Find where the given text appears and provide that cell's center as [X, Y] coordinate. 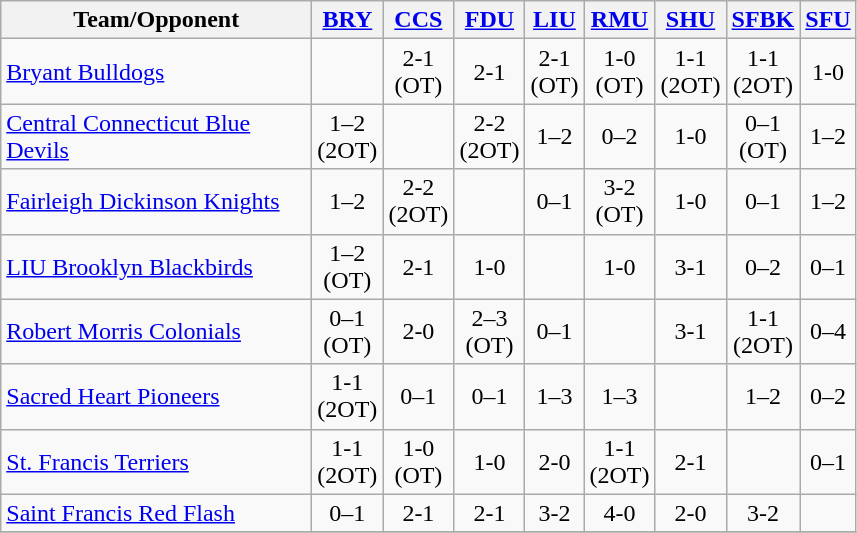
2–3 (OT) [490, 332]
LIU Brooklyn Blackbirds [156, 266]
1–2 (OT) [348, 266]
BRY [348, 20]
SHU [690, 20]
Central Connecticut Blue Devils [156, 136]
Robert Morris Colonials [156, 332]
LIU [554, 20]
1–2 (2OT) [348, 136]
St. Francis Terriers [156, 462]
RMU [620, 20]
Team/Opponent [156, 20]
Fairleigh Dickinson Knights [156, 202]
Bryant Bulldogs [156, 72]
Saint Francis Red Flash [156, 513]
4-0 [620, 513]
Sacred Heart Pioneers [156, 396]
SFBK [763, 20]
0–4 [828, 332]
SFU [828, 20]
FDU [490, 20]
3-2 (OT) [620, 202]
CCS [418, 20]
